Identify which cell holds the provided text, then report its [X, Y] central coordinate. 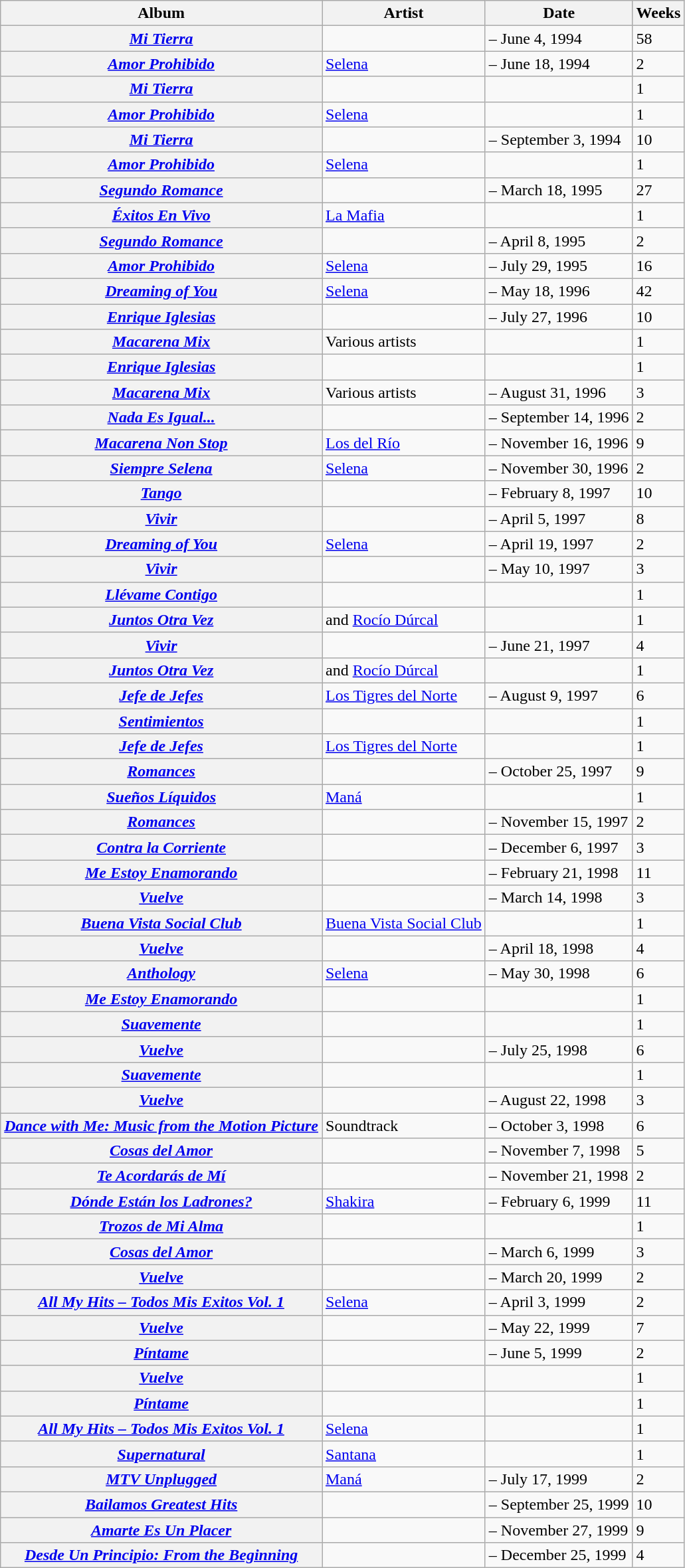
Desde Un Principio: From the Beginning [161, 1555]
8 [658, 519]
Anthology [161, 974]
Éxitos En Vivo [161, 215]
– April 18, 1998 [559, 948]
Llévame Contigo [161, 594]
– October 25, 1997 [559, 772]
Album [161, 13]
– September 25, 1999 [559, 1504]
Amarte Es Un Placer [161, 1529]
Contra la Corriente [161, 847]
– April 8, 1995 [559, 240]
Supernatural [161, 1454]
Dónde Están los Ladrones? [161, 1201]
– May 30, 1998 [559, 974]
– November 15, 1997 [559, 822]
Shakira [403, 1201]
– June 5, 1999 [559, 1353]
27 [658, 190]
– October 3, 1998 [559, 1126]
– September 3, 1994 [559, 139]
– August 22, 1998 [559, 1100]
Macarena Non Stop [161, 443]
Weeks [658, 13]
– July 25, 1998 [559, 1049]
– November 27, 1999 [559, 1529]
Tango [161, 493]
– June 18, 1994 [559, 64]
7 [658, 1328]
Siempre Selena [161, 468]
Artist [403, 13]
– April 19, 1997 [559, 544]
– February 21, 1998 [559, 873]
– July 17, 1999 [559, 1479]
42 [658, 291]
Te Acordarás de Mí [161, 1176]
Sentimientos [161, 721]
– July 27, 1996 [559, 317]
– May 18, 1996 [559, 291]
– March 6, 1999 [559, 1252]
– April 5, 1997 [559, 519]
Santana [403, 1454]
– November 30, 1996 [559, 468]
– June 4, 1994 [559, 39]
– February 6, 1999 [559, 1201]
Date [559, 13]
– November 16, 1996 [559, 443]
Dance with Me: Music from the Motion Picture [161, 1126]
– August 9, 1997 [559, 695]
Bailamos Greatest Hits [161, 1504]
– November 7, 1998 [559, 1151]
58 [658, 39]
– November 21, 1998 [559, 1176]
– September 14, 1996 [559, 418]
– April 3, 1999 [559, 1302]
Trozos de Mi Alma [161, 1227]
MTV Unplugged [161, 1479]
– March 18, 1995 [559, 190]
5 [658, 1151]
Sueños Líquidos [161, 797]
– August 31, 1996 [559, 392]
– June 21, 1997 [559, 645]
– May 10, 1997 [559, 569]
Soundtrack [403, 1126]
Nada Es Igual... [161, 418]
– March 14, 1998 [559, 898]
Los del Río [403, 443]
16 [658, 266]
– May 22, 1999 [559, 1328]
– December 25, 1999 [559, 1555]
– February 8, 1997 [559, 493]
– March 20, 1999 [559, 1277]
– July 29, 1995 [559, 266]
La Mafia [403, 215]
– December 6, 1997 [559, 847]
